Identify which cell holds the provided text, then report its [x, y] central coordinate. 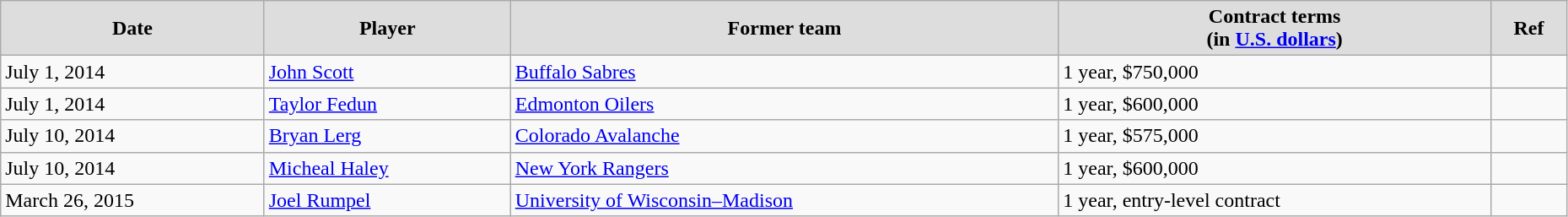
1 year, $750,000 [1275, 72]
Contract terms(in U.S. dollars) [1275, 29]
Date [132, 29]
Ref [1529, 29]
Joel Rumpel [387, 200]
Buffalo Sabres [784, 72]
Taylor Fedun [387, 104]
Micheal Haley [387, 168]
New York Rangers [784, 168]
Bryan Lerg [387, 136]
Colorado Avalanche [784, 136]
Edmonton Oilers [784, 104]
University of Wisconsin–Madison [784, 200]
John Scott [387, 72]
Former team [784, 29]
1 year, entry-level contract [1275, 200]
1 year, $575,000 [1275, 136]
Player [387, 29]
March 26, 2015 [132, 200]
